Locate the cell with the specified text and output its [x, y] center coordinate. 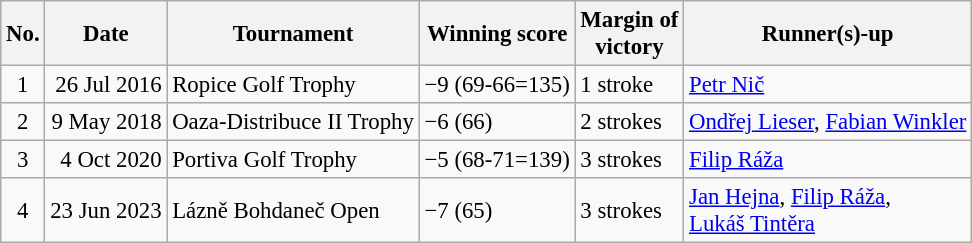
Ondřej Lieser, Fabian Winkler [828, 122]
−9 (69-66=135) [497, 85]
9 May 2018 [106, 122]
−5 (68-71=139) [497, 160]
Oaza-Distribuce II Trophy [293, 122]
Date [106, 34]
Margin ofvictory [630, 34]
Ropice Golf Trophy [293, 85]
−7 (65) [497, 210]
3 [23, 160]
Portiva Golf Trophy [293, 160]
Jan Hejna, Filip Ráža, Lukáš Tintěra [828, 210]
Filip Ráža [828, 160]
1 [23, 85]
No. [23, 34]
−6 (66) [497, 122]
23 Jun 2023 [106, 210]
4 Oct 2020 [106, 160]
2 strokes [630, 122]
1 stroke [630, 85]
Lázně Bohdaneč Open [293, 210]
26 Jul 2016 [106, 85]
2 [23, 122]
4 [23, 210]
Winning score [497, 34]
Petr Nič [828, 85]
Runner(s)-up [828, 34]
Tournament [293, 34]
